Identify which cell holds the provided text, then report its (X, Y) central coordinate. 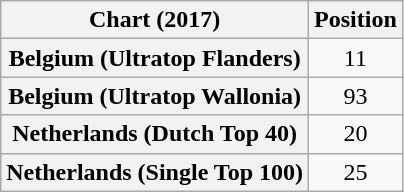
Belgium (Ultratop Wallonia) (155, 96)
Netherlands (Single Top 100) (155, 172)
11 (356, 58)
25 (356, 172)
Chart (2017) (155, 20)
93 (356, 96)
Position (356, 20)
Belgium (Ultratop Flanders) (155, 58)
20 (356, 134)
Netherlands (Dutch Top 40) (155, 134)
